Identify which cell holds the provided text, then report its [x, y] central coordinate. 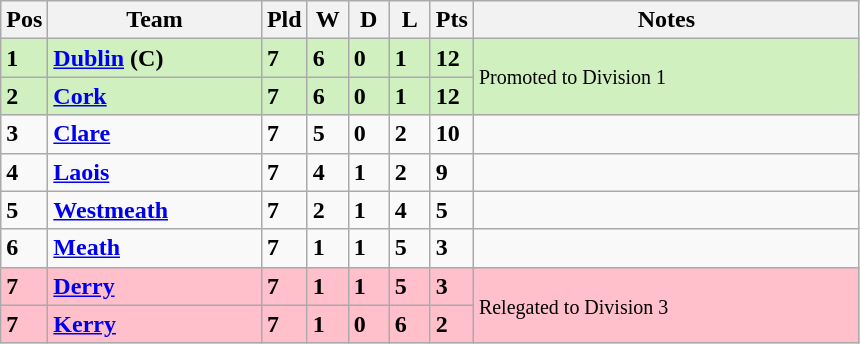
L [410, 20]
Pts [452, 20]
Cork [155, 96]
Team [155, 20]
9 [452, 172]
Pld [284, 20]
Derry [155, 286]
Laois [155, 172]
W [328, 20]
Pos [24, 20]
10 [452, 134]
Westmeath [155, 210]
Kerry [155, 324]
Dublin (C) [155, 58]
Meath [155, 248]
Notes [666, 20]
D [368, 20]
Relegated to Division 3 [666, 305]
Promoted to Division 1 [666, 77]
Clare [155, 134]
